Output the (X, Y) coordinate of the center of the cell containing the given text.  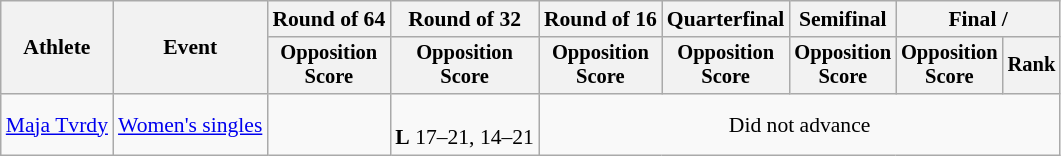
Athlete (57, 48)
Maja Tvrdy (57, 124)
Event (190, 48)
Round of 16 (600, 19)
Round of 64 (328, 19)
Final / (978, 19)
Semifinal (842, 19)
L 17–21, 14–21 (464, 124)
Rank (1032, 66)
Women's singles (190, 124)
Did not advance (800, 124)
Round of 32 (464, 19)
Quarterfinal (726, 19)
